Return the (x, y) coordinate for the center point of the cell that contains the specified text.  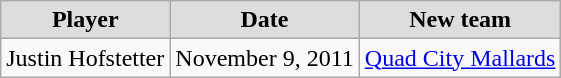
New team (460, 20)
Quad City Mallards (460, 58)
November 9, 2011 (264, 58)
Player (86, 20)
Date (264, 20)
Justin Hofstetter (86, 58)
